Return [X, Y] of the center of cell containing provided text 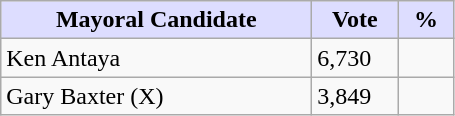
3,849 [355, 96]
% [426, 20]
Ken Antaya [156, 58]
6,730 [355, 58]
Gary Baxter (X) [156, 96]
Mayoral Candidate [156, 20]
Vote [355, 20]
